Return [X, Y] of the center of cell containing provided text 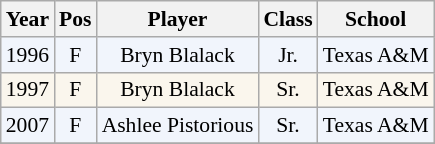
Pos [76, 19]
Year [28, 19]
1996 [28, 55]
Class [288, 19]
2007 [28, 126]
Ashlee Pistorious [178, 126]
Player [178, 19]
Jr. [288, 55]
1997 [28, 90]
School [376, 19]
